Return the [X, Y] coordinate for the center point of the cell that contains the specified text.  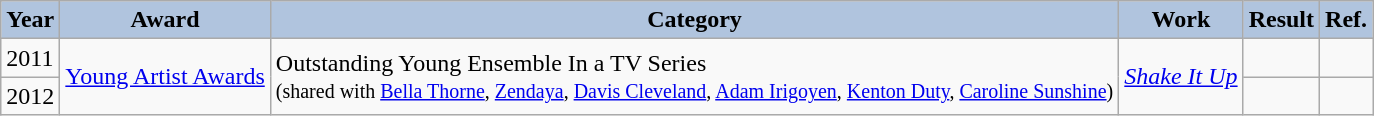
Shake It Up [1181, 77]
2011 [30, 58]
Year [30, 20]
Young Artist Awards [165, 77]
Award [165, 20]
Category [694, 20]
2012 [30, 96]
Result [1281, 20]
Ref. [1346, 20]
Outstanding Young Ensemble In a TV Series(shared with Bella Thorne, Zendaya, Davis Cleveland, Adam Irigoyen, Kenton Duty, Caroline Sunshine) [694, 77]
Work [1181, 20]
